Scan for the cell matching the given text and deliver its (x, y) coordinate at center. 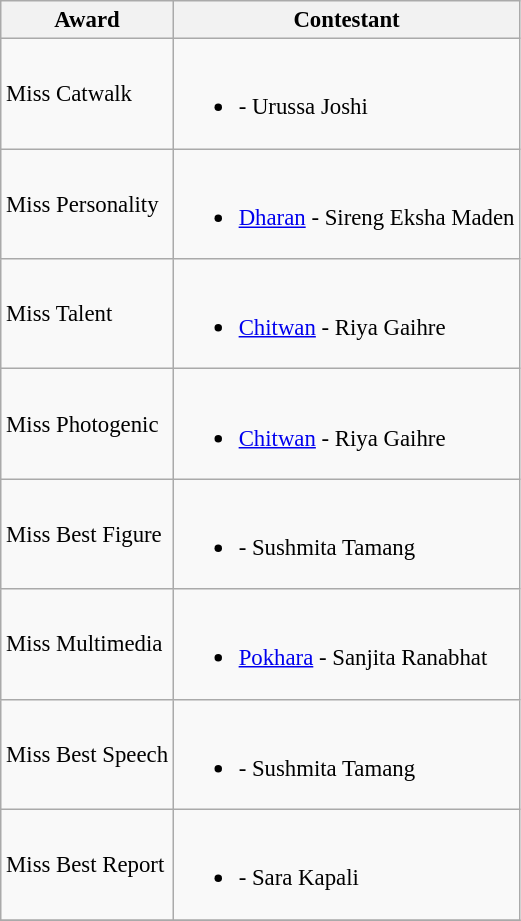
- Urussa Joshi (346, 94)
Dharan - Sireng Eksha Maden (346, 204)
Miss Best Speech (88, 754)
Miss Best Figure (88, 534)
Award (88, 20)
Contestant (346, 20)
- Sara Kapali (346, 865)
Miss Multimedia (88, 644)
Miss Personality (88, 204)
Miss Photogenic (88, 424)
Miss Talent (88, 314)
Miss Catwalk (88, 94)
Miss Best Report (88, 865)
Pokhara - Sanjita Ranabhat (346, 644)
